From the cell containing the given text, extract its center point as (X, Y) coordinate. 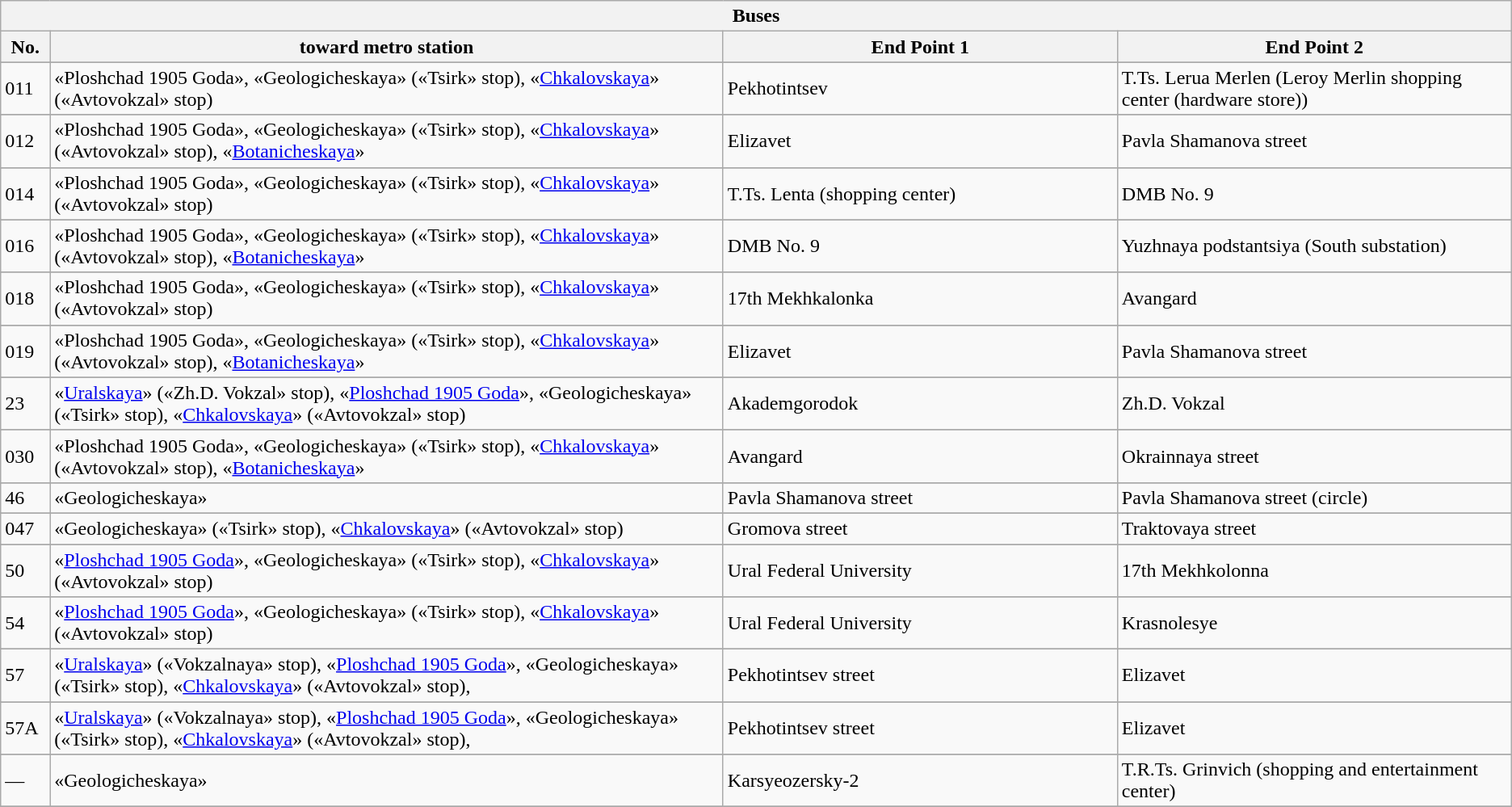
— (26, 780)
57А (26, 729)
«Geologicheskaya» («Tsirk» stop), «Chkalovskaya» («Avtovokzal» stop) (387, 528)
No. (26, 47)
46 (26, 498)
Pekhotintsev (920, 89)
Akademgorodok (920, 404)
End Point 1 (920, 47)
17th Mekhkolonna (1314, 570)
016 (26, 246)
Karsyeozersky-2 (920, 780)
Traktovaya street (1314, 528)
50 (26, 570)
T.Ts. Lenta (shopping center) (920, 194)
«Uralskaya» («Zh.D. Vokzal» stop), «Ploshchad 1905 Goda», «Geologicheskaya» («Tsirk» stop), «Chkalovskaya» («Avtovokzal» stop) (387, 404)
Pavla Shamanova street (circle) (1314, 498)
T.Ts. Lerua Merlen (Leroy Merlin shopping center (hardware store)) (1314, 89)
047 (26, 528)
T.R.Ts. Grinvich (shopping and entertainment center) (1314, 780)
030 (26, 456)
Gromova street (920, 528)
Okrainnaya street (1314, 456)
014 (26, 194)
Buses (756, 16)
End Point 2 (1314, 47)
Zh.D. Vokzal (1314, 404)
17th Mekhkalonka (920, 299)
Krasnolesye (1314, 624)
Yuzhnaya podstantsiya (South substation) (1314, 246)
57 (26, 675)
54 (26, 624)
018 (26, 299)
019 (26, 351)
011 (26, 89)
23 (26, 404)
toward metro station (387, 47)
012 (26, 141)
